Locate the cell with the specified text and output its [X, Y] center coordinate. 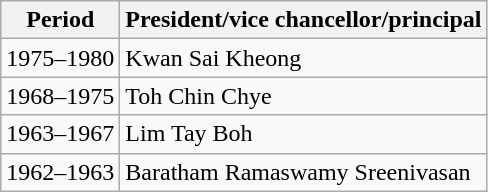
Toh Chin Chye [304, 96]
1975–1980 [60, 58]
Period [60, 20]
1962–1963 [60, 172]
1968–1975 [60, 96]
1963–1967 [60, 134]
Kwan Sai Kheong [304, 58]
Lim Tay Boh [304, 134]
President/vice chancellor/principal [304, 20]
Baratham Ramaswamy Sreenivasan [304, 172]
